Capture the cell that displays the provided text and extract its [X, Y] central coordinate. 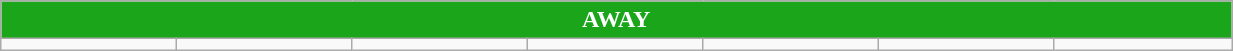
AWAY [616, 20]
